Identify which cell holds the provided text, then report its (x, y) central coordinate. 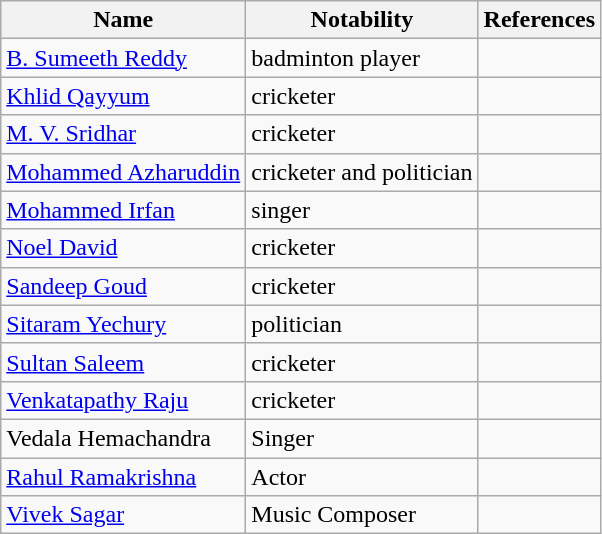
Venkatapathy Raju (124, 400)
Khlid Qayyum (124, 96)
Name (124, 20)
Vivek Sagar (124, 515)
Actor (362, 477)
Singer (362, 438)
Rahul Ramakrishna (124, 477)
Notability (362, 20)
Sultan Saleem (124, 362)
Sitaram Yechury (124, 324)
politician (362, 324)
cricketer and politician (362, 172)
B. Sumeeth Reddy (124, 58)
Vedala Hemachandra (124, 438)
singer (362, 210)
Music Composer (362, 515)
badminton player (362, 58)
M. V. Sridhar (124, 134)
Sandeep Goud (124, 286)
References (540, 20)
Mohammed Azharuddin (124, 172)
Mohammed Irfan (124, 210)
Noel David (124, 248)
